Output the (x, y) coordinate of the center of the cell containing the given text.  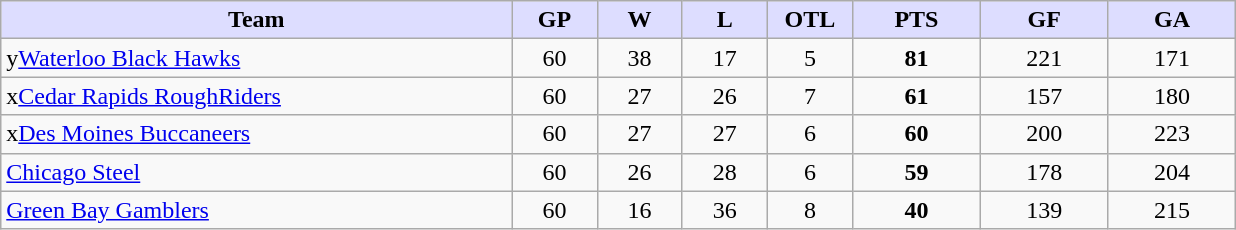
59 (917, 172)
OTL (810, 20)
223 (1172, 134)
Chicago Steel (256, 172)
17 (724, 58)
204 (1172, 172)
215 (1172, 210)
GA (1172, 20)
81 (917, 58)
PTS (917, 20)
38 (640, 58)
xCedar Rapids RoughRiders (256, 96)
178 (1044, 172)
157 (1044, 96)
7 (810, 96)
Green Bay Gamblers (256, 210)
180 (1172, 96)
yWaterloo Black Hawks (256, 58)
GF (1044, 20)
40 (917, 210)
GP (554, 20)
200 (1044, 134)
xDes Moines Buccaneers (256, 134)
221 (1044, 58)
Team (256, 20)
61 (917, 96)
W (640, 20)
36 (724, 210)
L (724, 20)
171 (1172, 58)
8 (810, 210)
28 (724, 172)
16 (640, 210)
139 (1044, 210)
5 (810, 58)
